Determine the [x, y] coordinate at the center of the cell enclosing the given text.  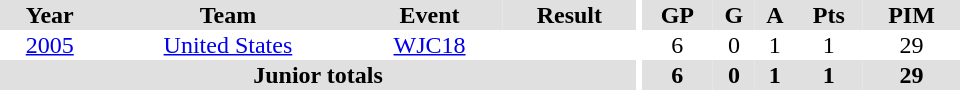
United States [228, 45]
WJC18 [429, 45]
A [775, 15]
Pts [829, 15]
Junior totals [318, 75]
Year [50, 15]
GP [678, 15]
Team [228, 15]
2005 [50, 45]
Event [429, 15]
Result [570, 15]
PIM [912, 15]
G [734, 15]
